Identify which cell holds the provided text, then report its [X, Y] central coordinate. 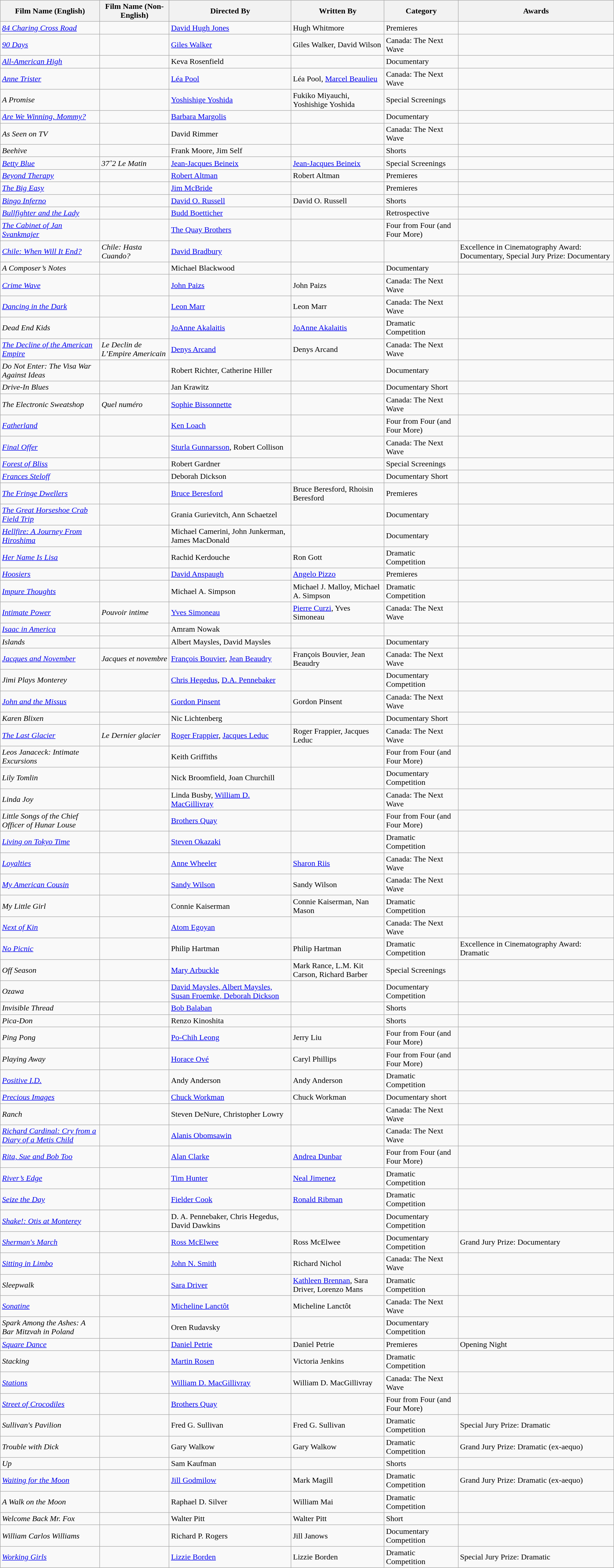
Grania Gurievitch, Ann Schaetzel [230, 515]
Do Not Enter: The Visa War Against Ideas [50, 371]
Waiting for the Moon [50, 1480]
A Promise [50, 100]
Street of Crocodiles [50, 1404]
Dancing in the Dark [50, 306]
Ranch [50, 1114]
Positive I.D. [50, 1080]
Angelo Pizzo [338, 574]
The Fringe Dwellers [50, 493]
Richard P. Rogers [230, 1536]
Excellence in Cinematography Award: Dramatic [536, 948]
A Walk on the Moon [50, 1502]
Yves Simoneau [230, 613]
Le Declin de L’Empire Americain [134, 349]
Léa Pool [230, 79]
Linda Joy [50, 799]
Fatherland [50, 426]
Off Season [50, 970]
No Picnic [50, 948]
Oren Rudavsky [230, 1328]
Beehive [50, 151]
Sonatine [50, 1306]
Mark Rance, L.M. Kit Carson, Richard Barber [338, 970]
Frances Steloff [50, 476]
Beyond Therapy [50, 175]
David Bradbury [230, 251]
Bullfighter and the Lady [50, 213]
My Little Girl [50, 906]
Victoria Jenkins [338, 1361]
Deborah Dickson [230, 476]
Hellfire: A Journey From Hiroshima [50, 536]
37˚2 Le Matin [134, 163]
Jim McBride [230, 188]
Stations [50, 1383]
Opening Night [536, 1344]
Forest of Bliss [50, 464]
Ping Pong [50, 1038]
Amram Nowak [230, 629]
Pica-Don [50, 1021]
My American Cousin [50, 885]
The Quay Brothers [230, 230]
Bingo Inferno [50, 200]
Are We Winning, Mommy? [50, 117]
William Carlos Williams [50, 1536]
Neal Jimenez [338, 1178]
Jacques and November [50, 659]
Sherman's March [50, 1242]
Fukiko Miyauchi, Yoshishige Yoshida [338, 100]
Loyalties [50, 863]
Dead End Kids [50, 328]
David Rimmer [230, 134]
Andrea Dunbar [338, 1157]
Drive-In Blues [50, 387]
Anne Wheeler [230, 863]
Ozawa [50, 991]
Linda Busby, William D. MacGillivray [230, 799]
Stacking [50, 1361]
Quel numéro [134, 404]
Rachid Kerdouche [230, 558]
Raphael D. Silver [230, 1502]
Ken Loach [230, 426]
Richard Nichol [338, 1263]
Barbara Margolis [230, 117]
Jerry Liu [338, 1038]
Hugh Whitmore [338, 28]
Pierre Curzi, Yves Simoneau [338, 613]
Robert Richter, Catherine Hiller [230, 371]
Welcome Back Mr. Fox [50, 1519]
Bruce Beresford, Rhoisin Beresford [338, 493]
Budd Boetticher [230, 213]
Betty Blue [50, 163]
Mark Magill [338, 1480]
Leos Janaceck: Intimate Excursions [50, 756]
Spark Among the Ashes: A Bar Mitzvah in Poland [50, 1328]
Film Name (Non-English) [134, 11]
Atom Egoyan [230, 927]
Horace Ové [230, 1059]
Crime Wave [50, 285]
Next of Kin [50, 927]
Michael Camerini, John Junkerman, James MacDonald [230, 536]
Square Dance [50, 1344]
Sophie Bissonnette [230, 404]
Sara Driver [230, 1285]
Lily Tomlin [50, 778]
Anne Trister [50, 79]
Ron Gott [338, 558]
Chris Hegedus, D.A. Pennebaker [230, 680]
Chile: Hasta Cuando? [134, 251]
Keva Rosenfield [230, 62]
Excellence in Cinematography Award: Documentary, Special Jury Prize: Documentary [536, 251]
Sitting in Limbo [50, 1263]
Sharon Riis [338, 863]
Her Name Is Lisa [50, 558]
Steven Okazaki [230, 842]
Playing Away [50, 1059]
As Seen on TV [50, 134]
Frank Moore, Jim Self [230, 151]
River’s Edge [50, 1178]
Sam Kaufman [230, 1464]
Impure Thoughts [50, 591]
John and the Missus [50, 701]
Caryl Phillips [338, 1059]
All-American High [50, 62]
Trouble with Dick [50, 1446]
David Maysles, Albert Maysles, Susan Froemke, Deborah Dickson [230, 991]
Ronald Ribman [338, 1200]
Giles Walker, David Wilson [338, 45]
Category [421, 11]
Steven DeNure, Christopher Lowry [230, 1114]
Tim Hunter [230, 1178]
The Last Glacier [50, 735]
Seize the Day [50, 1200]
Jimi Plays Monterey [50, 680]
Up [50, 1464]
Sturla Gunnarsson, Robert Collison [230, 447]
Retrospective [421, 213]
William Mai [338, 1502]
Michael Blackwood [230, 268]
Isaac in America [50, 629]
Léa Pool, Marcel Beaulieu [338, 79]
Sleepwalk [50, 1285]
Richard Cardinal: Cry from a Diary of a Metis Child [50, 1135]
Little Songs of the Chief Officer of Hunar Louse [50, 821]
Directed By [230, 11]
Jill Janows [338, 1536]
Po-Chih Leong [230, 1038]
The Cabinet of Jan Svankmajer [50, 230]
The Great Horseshoe Crab Field Trip [50, 515]
Pouvoir intime [134, 613]
John N. Smith [230, 1263]
Intimate Power [50, 613]
Jill Godmilow [230, 1480]
Alanis Obomsawin [230, 1135]
Documentary short [421, 1097]
Precious Images [50, 1097]
Michael A. Simpson [230, 591]
Albert Maysles, David Maysles [230, 642]
Karen Blixen [50, 718]
Mary Arbuckle [230, 970]
A Composer’s Notes [50, 268]
Final Offer [50, 447]
Written By [338, 11]
90 Days [50, 45]
The Electronic Sweatshop [50, 404]
Film Name (English) [50, 11]
Michael J. Malloy, Michael A. Simpson [338, 591]
Short [421, 1519]
Nic Lichtenberg [230, 718]
Chile: When Will It End? [50, 251]
Bob Balaban [230, 1008]
David Anspaugh [230, 574]
Renzo Kinoshita [230, 1021]
Living on Tokyo Time [50, 842]
Bruce Beresford [230, 493]
84 Charing Cross Road [50, 28]
Yoshishige Yoshida [230, 100]
Invisible Thread [50, 1008]
Awards [536, 11]
Le Dernier glacier [134, 735]
Sullivan's Pavilion [50, 1425]
Giles Walker [230, 45]
Alan Clarke [230, 1157]
Martin Rosen [230, 1361]
Nick Broomfield, Joan Churchill [230, 778]
Rita, Sue and Bob Too [50, 1157]
Jacques et novembre [134, 659]
Shake!: Otis at Monterey [50, 1221]
Kathleen Brennan, Sara Driver, Lorenzo Mans [338, 1285]
Connie Kaiserman [230, 906]
Keith Griffiths [230, 756]
Jan Krawitz [230, 387]
D. A. Pennebaker, Chris Hegedus, David Dawkins [230, 1221]
Grand Jury Prize: Documentary [536, 1242]
Fielder Cook [230, 1200]
Robert Gardner [230, 464]
Working Girls [50, 1557]
David Hugh Jones [230, 28]
Hoosiers [50, 574]
The Decline of the American Empire [50, 349]
The Big Easy [50, 188]
Islands [50, 642]
Connie Kaiserman, Nan Mason [338, 906]
